Locate the cell with the specified text and output its (X, Y) center coordinate. 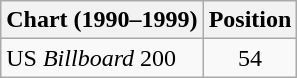
Chart (1990–1999) (102, 20)
Position (250, 20)
54 (250, 58)
US Billboard 200 (102, 58)
